From the cell containing the given text, extract its center point as (X, Y) coordinate. 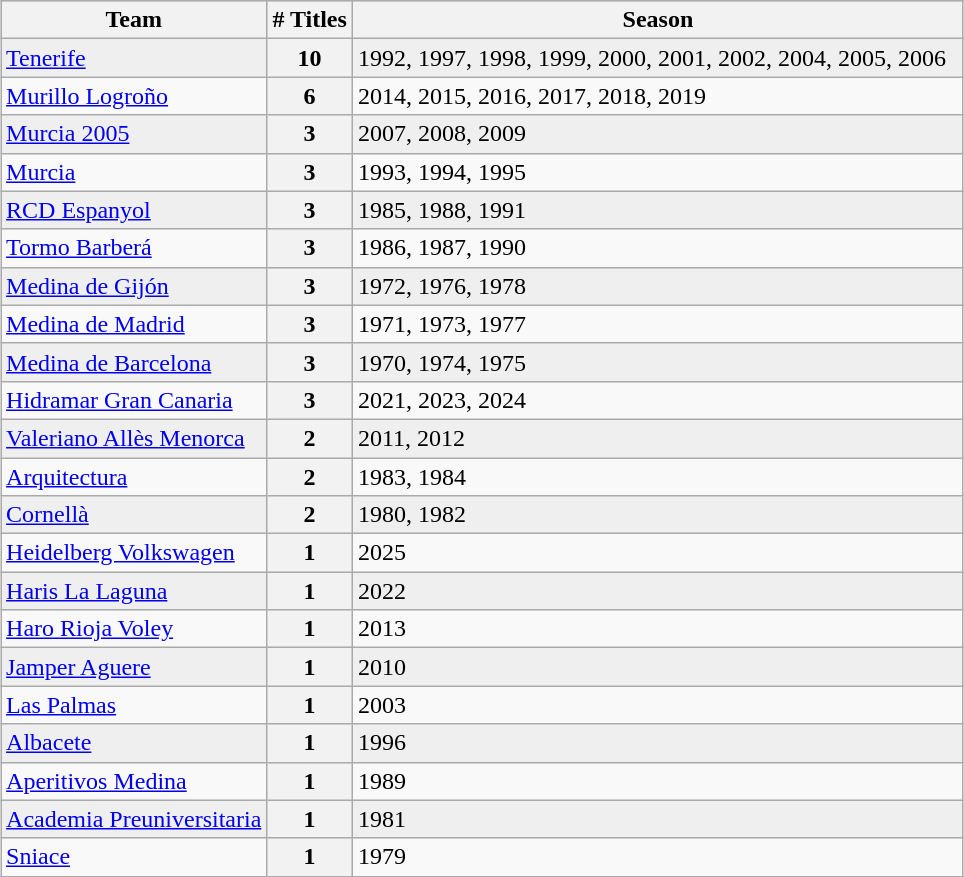
1985, 1988, 1991 (658, 210)
Albacete (134, 743)
Tormo Barberá (134, 248)
2003 (658, 705)
1989 (658, 781)
RCD Espanyol (134, 210)
Sniace (134, 857)
Haro Rioja Voley (134, 629)
# Titles (310, 20)
Medina de Gijón (134, 286)
2014, 2015, 2016, 2017, 2018, 2019 (658, 96)
Hidramar Gran Canaria (134, 400)
1981 (658, 819)
2010 (658, 667)
2007, 2008, 2009 (658, 134)
1972, 1976, 1978 (658, 286)
Jamper Aguere (134, 667)
1979 (658, 857)
Arquitectura (134, 477)
Murcia 2005 (134, 134)
1992, 1997, 1998, 1999, 2000, 2001, 2002, 2004, 2005, 2006 (658, 58)
Season (658, 20)
2025 (658, 553)
1980, 1982 (658, 515)
2021, 2023, 2024 (658, 400)
1986, 1987, 1990 (658, 248)
Las Palmas (134, 705)
1970, 1974, 1975 (658, 362)
Medina de Barcelona (134, 362)
Haris La Laguna (134, 591)
2013 (658, 629)
Murcia (134, 172)
Heidelberg Volkswagen (134, 553)
1971, 1973, 1977 (658, 324)
1996 (658, 743)
Team (134, 20)
Academia Preuniversitaria (134, 819)
Valeriano Allès Menorca (134, 438)
1983, 1984 (658, 477)
Tenerife (134, 58)
2011, 2012 (658, 438)
2022 (658, 591)
Medina de Madrid (134, 324)
6 (310, 96)
Cornellà (134, 515)
1993, 1994, 1995 (658, 172)
10 (310, 58)
Aperitivos Medina (134, 781)
Murillo Logroño (134, 96)
